Output the [X, Y] coordinate of the center of the cell containing the given text.  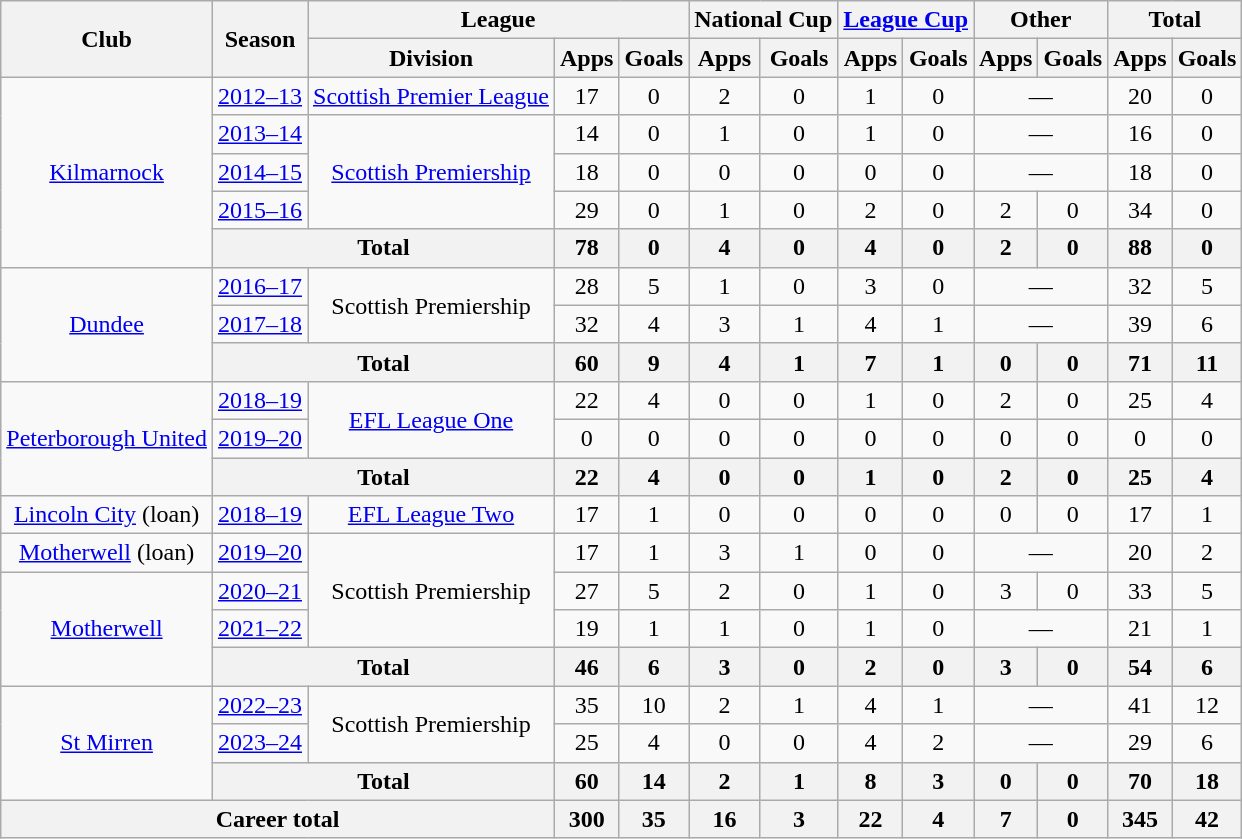
46 [587, 667]
2020–21 [260, 591]
11 [1207, 362]
National Cup [764, 20]
2022–23 [260, 705]
33 [1140, 591]
10 [654, 705]
Kilmarnock [107, 172]
EFL League One [432, 419]
Scottish Premier League [432, 96]
2023–24 [260, 743]
2013–14 [260, 134]
2014–15 [260, 172]
300 [587, 819]
League [498, 20]
8 [870, 781]
19 [587, 629]
42 [1207, 819]
88 [1140, 248]
Season [260, 39]
28 [587, 286]
78 [587, 248]
St Mirren [107, 743]
2015–16 [260, 210]
70 [1140, 781]
9 [654, 362]
27 [587, 591]
Dundee [107, 324]
Division [432, 58]
71 [1140, 362]
Other [1041, 20]
Motherwell [107, 629]
2021–22 [260, 629]
2012–13 [260, 96]
Motherwell (loan) [107, 553]
12 [1207, 705]
2017–18 [260, 324]
41 [1140, 705]
34 [1140, 210]
Peterborough United [107, 438]
54 [1140, 667]
2016–17 [260, 286]
Club [107, 39]
345 [1140, 819]
21 [1140, 629]
Lincoln City (loan) [107, 515]
39 [1140, 324]
League Cup [906, 20]
Career total [278, 819]
EFL League Two [432, 515]
